Search for the cell housing the specified text and yield its [X, Y] center coordinate. 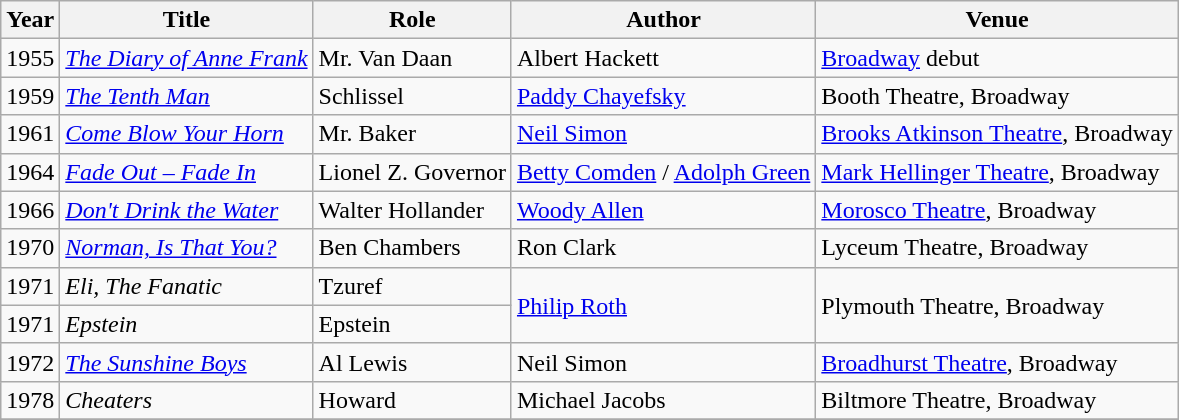
Biltmore Theatre, Broadway [998, 400]
Walter Hollander [412, 210]
Betty Comden / Adolph Green [663, 172]
Booth Theatre, Broadway [998, 96]
Title [186, 20]
Al Lewis [412, 362]
Lyceum Theatre, Broadway [998, 248]
Philip Roth [663, 305]
Michael Jacobs [663, 400]
Role [412, 20]
The Sunshine Boys [186, 362]
1978 [30, 400]
Morosco Theatre, Broadway [998, 210]
Venue [998, 20]
1972 [30, 362]
Fade Out – Fade In [186, 172]
Brooks Atkinson Theatre, Broadway [998, 134]
Cheaters [186, 400]
Schlissel [412, 96]
Albert Hackett [663, 58]
Plymouth Theatre, Broadway [998, 305]
Tzuref [412, 286]
1959 [30, 96]
Broadhurst Theatre, Broadway [998, 362]
Author [663, 20]
Broadway debut [998, 58]
Don't Drink the Water [186, 210]
Year [30, 20]
Howard [412, 400]
Woody Allen [663, 210]
1955 [30, 58]
Lionel Z. Governor [412, 172]
Mr. Van Daan [412, 58]
Ron Clark [663, 248]
1964 [30, 172]
Ben Chambers [412, 248]
The Diary of Anne Frank [186, 58]
1970 [30, 248]
Mr. Baker [412, 134]
Norman, Is That You? [186, 248]
Come Blow Your Horn [186, 134]
Mark Hellinger Theatre, Broadway [998, 172]
1966 [30, 210]
1961 [30, 134]
Eli, The Fanatic [186, 286]
Paddy Chayefsky [663, 96]
The Tenth Man [186, 96]
